Find where the given text appears and provide that cell's center as (X, Y) coordinate. 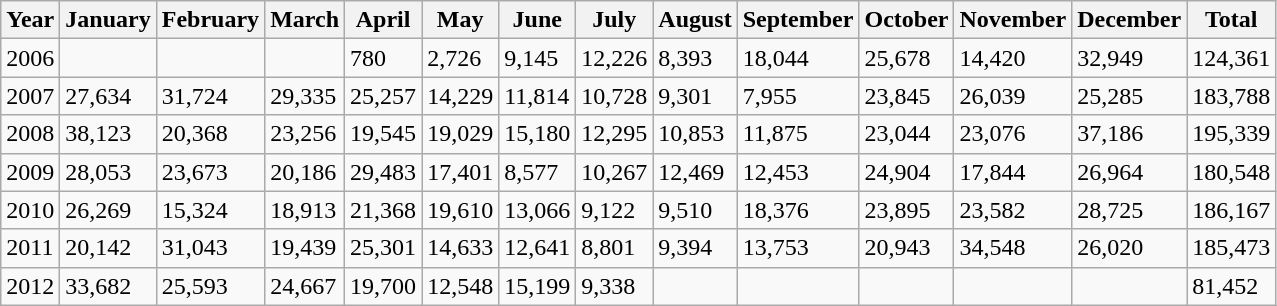
23,582 (1013, 210)
April (384, 20)
8,393 (695, 58)
2009 (30, 172)
March (305, 20)
195,339 (1232, 134)
2,726 (460, 58)
29,483 (384, 172)
October (906, 20)
14,229 (460, 96)
24,904 (906, 172)
25,678 (906, 58)
25,285 (1130, 96)
19,439 (305, 248)
10,853 (695, 134)
January (108, 20)
2010 (30, 210)
9,510 (695, 210)
2006 (30, 58)
20,943 (906, 248)
26,269 (108, 210)
25,593 (210, 286)
20,142 (108, 248)
11,875 (798, 134)
17,844 (1013, 172)
38,123 (108, 134)
2007 (30, 96)
Year (30, 20)
28,053 (108, 172)
32,949 (1130, 58)
24,667 (305, 286)
15,199 (538, 286)
23,673 (210, 172)
25,257 (384, 96)
34,548 (1013, 248)
May (460, 20)
12,641 (538, 248)
23,256 (305, 134)
15,324 (210, 210)
27,634 (108, 96)
12,226 (614, 58)
2012 (30, 286)
31,724 (210, 96)
15,180 (538, 134)
23,845 (906, 96)
14,420 (1013, 58)
26,039 (1013, 96)
37,186 (1130, 134)
9,301 (695, 96)
31,043 (210, 248)
12,469 (695, 172)
19,700 (384, 286)
February (210, 20)
81,452 (1232, 286)
July (614, 20)
23,895 (906, 210)
780 (384, 58)
17,401 (460, 172)
25,301 (384, 248)
8,577 (538, 172)
13,753 (798, 248)
23,076 (1013, 134)
19,029 (460, 134)
2011 (30, 248)
August (695, 20)
23,044 (906, 134)
December (1130, 20)
18,913 (305, 210)
7,955 (798, 96)
183,788 (1232, 96)
9,122 (614, 210)
19,610 (460, 210)
8,801 (614, 248)
2008 (30, 134)
10,267 (614, 172)
14,633 (460, 248)
12,453 (798, 172)
26,020 (1130, 248)
9,394 (695, 248)
20,368 (210, 134)
28,725 (1130, 210)
June (538, 20)
13,066 (538, 210)
124,361 (1232, 58)
12,548 (460, 286)
19,545 (384, 134)
November (1013, 20)
186,167 (1232, 210)
185,473 (1232, 248)
12,295 (614, 134)
Total (1232, 20)
26,964 (1130, 172)
21,368 (384, 210)
9,338 (614, 286)
18,044 (798, 58)
180,548 (1232, 172)
33,682 (108, 286)
10,728 (614, 96)
September (798, 20)
20,186 (305, 172)
11,814 (538, 96)
29,335 (305, 96)
18,376 (798, 210)
9,145 (538, 58)
